Locate the cell with the specified text and output its [x, y] center coordinate. 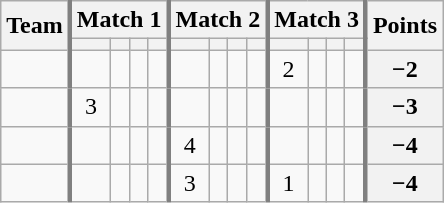
−2 [404, 69]
Match 3 [316, 20]
4 [188, 145]
1 [288, 183]
2 [288, 69]
−3 [404, 107]
Points [404, 26]
Match 1 [120, 20]
Team [36, 26]
Match 2 [218, 20]
